Return (x, y) of the center of cell containing provided text 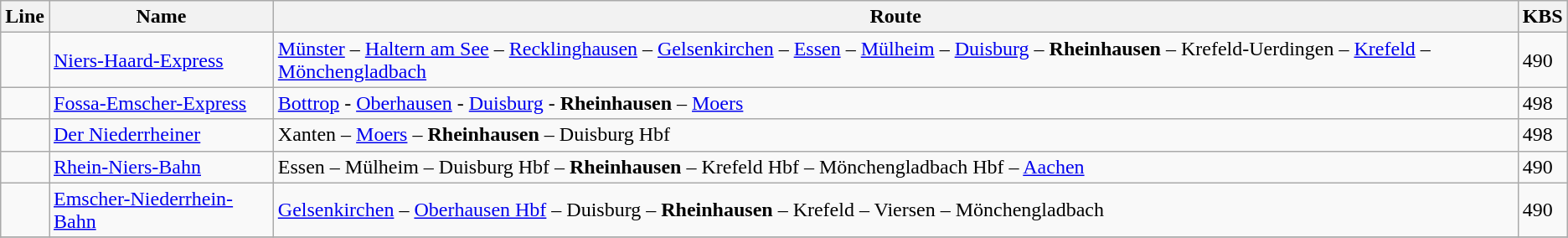
Emscher-Niederrhein-Bahn (161, 210)
Rhein-Niers-Bahn (161, 167)
Route (895, 17)
Essen – Mülheim – Duisburg Hbf – Rheinhausen – Krefeld Hbf – Mönchengladbach Hbf – Aachen (895, 167)
Xanten – Moers – Rheinhausen – Duisburg Hbf (895, 135)
Der Niederrheiner (161, 135)
Name (161, 17)
Fossa-Emscher-Express (161, 103)
Münster – Haltern am See – Recklinghausen – Gelsenkirchen – Essen – Mülheim – Duisburg – Rheinhausen – Krefeld-Uerdingen – Krefeld – Mönchengladbach (895, 60)
Bottrop - Oberhausen - Duisburg - Rheinhausen – Moers (895, 103)
Line (25, 17)
Gelsenkirchen – Oberhausen Hbf – Duisburg – Rheinhausen – Krefeld – Viersen – Mönchengladbach (895, 210)
KBS (1543, 17)
Niers-Haard-Express (161, 60)
